Capture the cell that displays the provided text and extract its [x, y] central coordinate. 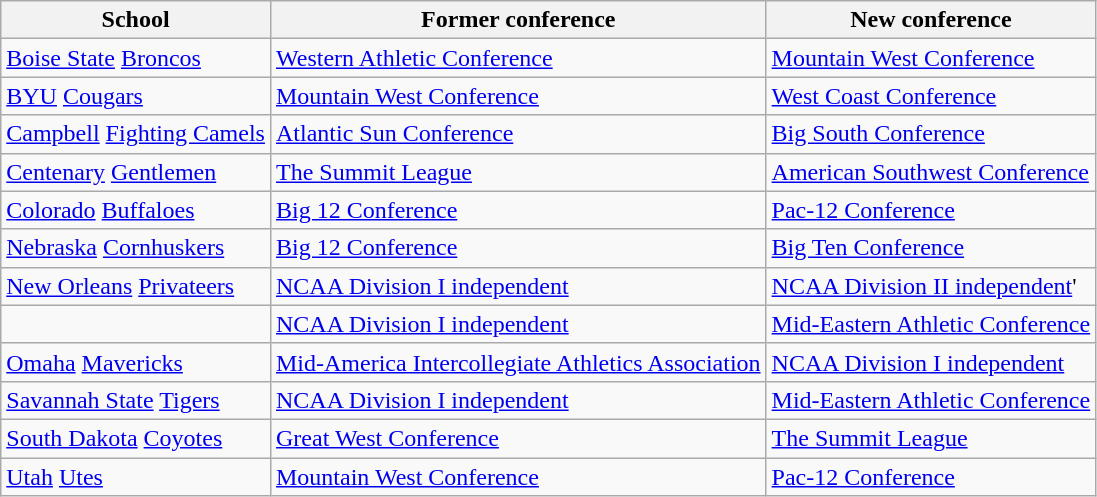
Western Athletic Conference [518, 58]
American Southwest Conference [931, 172]
West Coast Conference [931, 96]
Atlantic Sun Conference [518, 134]
Great West Conference [518, 438]
New Orleans Privateers [136, 286]
Centenary Gentlemen [136, 172]
Former conference [518, 20]
Utah Utes [136, 477]
Nebraska Cornhuskers [136, 248]
Big Ten Conference [931, 248]
New conference [931, 20]
Boise State Broncos [136, 58]
Campbell Fighting Camels [136, 134]
Savannah State Tigers [136, 400]
South Dakota Coyotes [136, 438]
BYU Cougars [136, 96]
NCAA Division II independent' [931, 286]
Colorado Buffaloes [136, 210]
Omaha Mavericks [136, 362]
Mid-America Intercollegiate Athletics Association [518, 362]
School [136, 20]
Big South Conference [931, 134]
